Output the (x, y) coordinate of the center of the cell containing the given text.  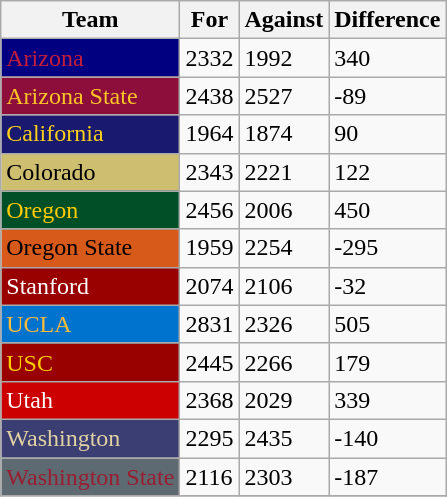
-89 (388, 96)
450 (388, 210)
340 (388, 58)
2438 (210, 96)
Against (284, 20)
2221 (284, 172)
2456 (210, 210)
2106 (284, 286)
Utah (90, 400)
1874 (284, 134)
Stanford (90, 286)
2006 (284, 210)
USC (90, 362)
Arizona (90, 58)
-295 (388, 248)
Oregon (90, 210)
-187 (388, 477)
2368 (210, 400)
-140 (388, 438)
-32 (388, 286)
Difference (388, 20)
For (210, 20)
2527 (284, 96)
2445 (210, 362)
Oregon State (90, 248)
2254 (284, 248)
California (90, 134)
2303 (284, 477)
339 (388, 400)
1964 (210, 134)
2295 (210, 438)
Colorado (90, 172)
Arizona State (90, 96)
1992 (284, 58)
2326 (284, 324)
UCLA (90, 324)
122 (388, 172)
Team (90, 20)
1959 (210, 248)
2074 (210, 286)
Washington State (90, 477)
90 (388, 134)
2116 (210, 477)
2343 (210, 172)
2831 (210, 324)
2266 (284, 362)
179 (388, 362)
2029 (284, 400)
Washington (90, 438)
505 (388, 324)
2332 (210, 58)
2435 (284, 438)
